Scan for the cell matching the given text and deliver its [X, Y] coordinate at center. 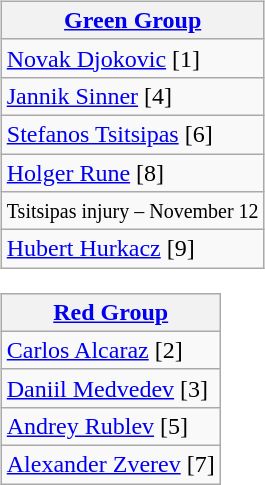
Holger Rune [8] [132, 173]
Carlos Alcaraz [2] [110, 350]
Novak Djokovic [1] [132, 58]
Daniil Medvedev [3] [110, 388]
Stefanos Tsitsipas [6] [132, 134]
Hubert Hurkacz [9] [132, 249]
Alexander Zverev [7] [110, 464]
Tsitsipas injury – November 12 [132, 211]
Andrey Rublev [5] [110, 426]
Green Group [132, 20]
Jannik Sinner [4] [132, 96]
Red Group [110, 312]
